Return the (x, y) coordinate for the center point of the cell that contains the specified text.  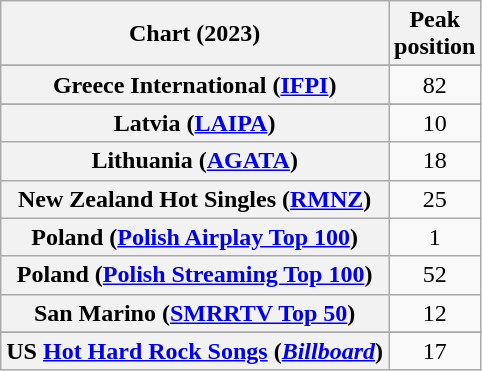
Poland (Polish Airplay Top 100) (195, 237)
18 (435, 161)
82 (435, 85)
25 (435, 199)
New Zealand Hot Singles (RMNZ) (195, 199)
Lithuania (AGATA) (195, 161)
Peakposition (435, 34)
Latvia (LAIPA) (195, 123)
10 (435, 123)
1 (435, 237)
Chart (2023) (195, 34)
52 (435, 275)
12 (435, 313)
San Marino (SMRRTV Top 50) (195, 313)
Poland (Polish Streaming Top 100) (195, 275)
Greece International (IFPI) (195, 85)
17 (435, 351)
US Hot Hard Rock Songs (Billboard) (195, 351)
